Determine the [x, y] coordinate at the center of the cell enclosing the given text.  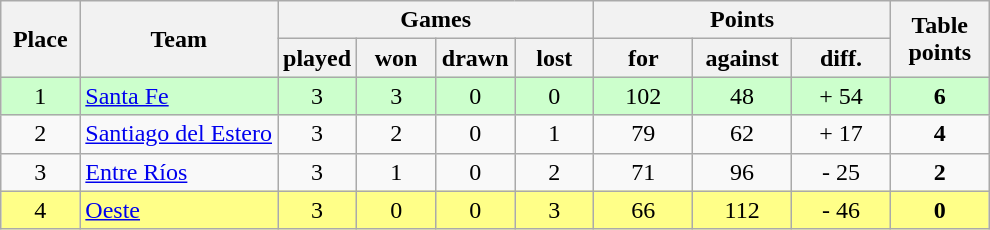
79 [644, 134]
66 [644, 210]
48 [742, 96]
96 [742, 172]
Games [436, 20]
drawn [476, 58]
Tablepoints [940, 39]
won [396, 58]
against [742, 58]
- 46 [842, 210]
Team [179, 39]
diff. [842, 58]
played [318, 58]
Santiago del Estero [179, 134]
- 25 [842, 172]
Oeste [179, 210]
Entre Ríos [179, 172]
Place [40, 39]
Points [742, 20]
+ 54 [842, 96]
71 [644, 172]
102 [644, 96]
62 [742, 134]
112 [742, 210]
lost [554, 58]
Santa Fe [179, 96]
+ 17 [842, 134]
6 [940, 96]
for [644, 58]
